Scan for the cell matching the given text and deliver its [x, y] coordinate at center. 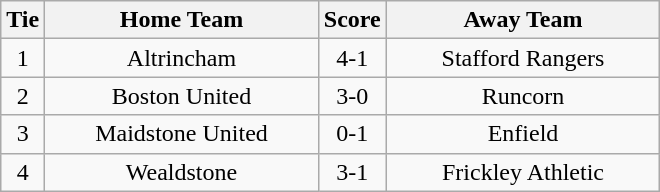
Tie [23, 20]
Away Team [523, 20]
3-1 [352, 172]
Enfield [523, 134]
Home Team [182, 20]
2 [23, 96]
3-0 [352, 96]
Stafford Rangers [523, 58]
Wealdstone [182, 172]
0-1 [352, 134]
Altrincham [182, 58]
1 [23, 58]
Score [352, 20]
3 [23, 134]
Frickley Athletic [523, 172]
4-1 [352, 58]
4 [23, 172]
Maidstone United [182, 134]
Runcorn [523, 96]
Boston United [182, 96]
